Find where the given text appears and provide that cell's center as [x, y] coordinate. 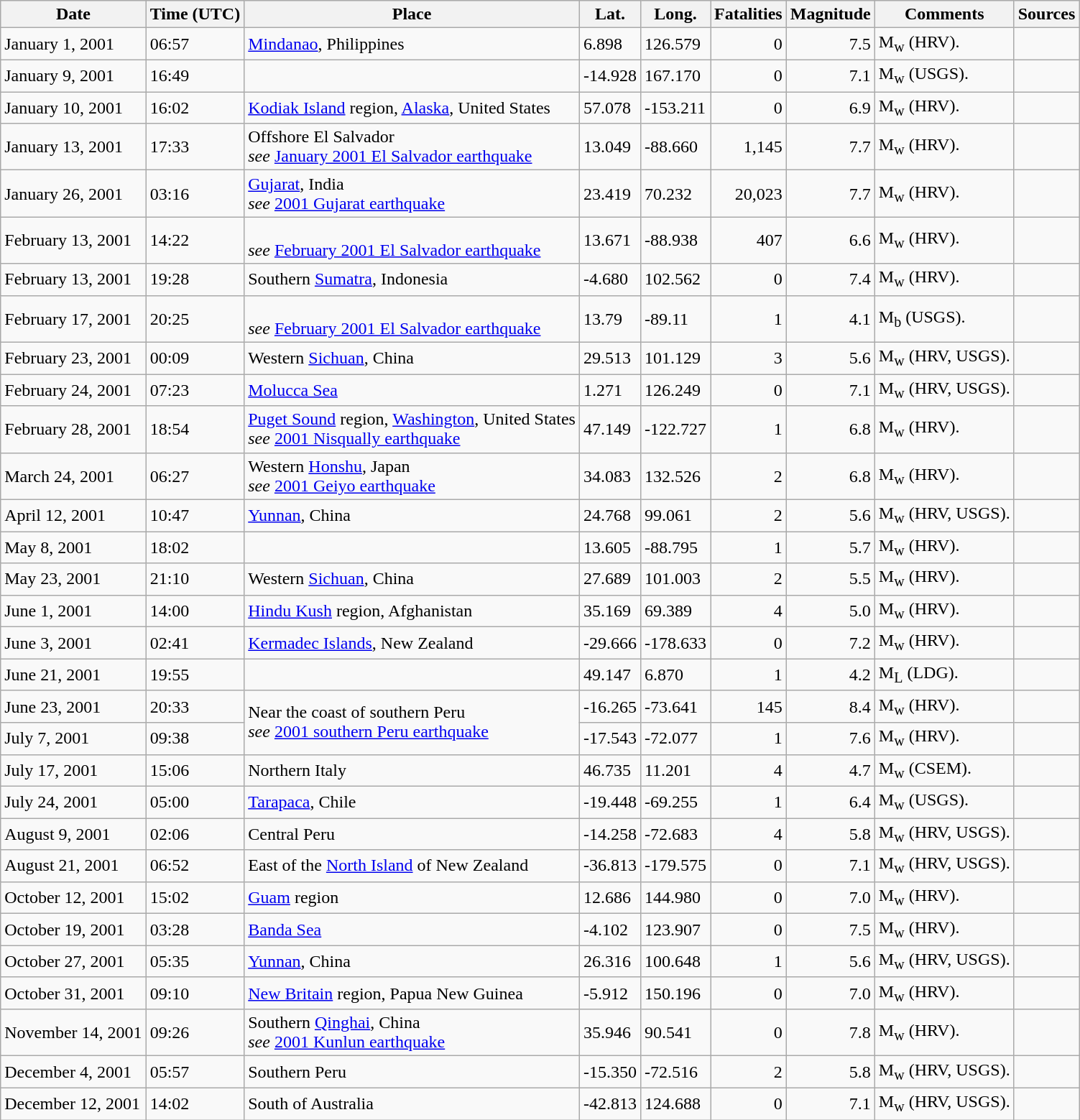
October 12, 2001 [73, 897]
June 23, 2001 [73, 706]
144.980 [675, 897]
90.541 [675, 1033]
16:49 [195, 75]
Date [73, 14]
145 [749, 706]
126.579 [675, 44]
29.513 [609, 358]
06:57 [195, 44]
January 9, 2001 [73, 75]
101.129 [675, 358]
-14.258 [609, 834]
06:52 [195, 866]
-72.516 [675, 1072]
October 27, 2001 [73, 961]
Mw (CSEM). [944, 770]
Southern Peru [412, 1072]
Puget Sound region, Washington, United States see 2001 Nisqually earthquake [412, 430]
-19.448 [609, 802]
July 7, 2001 [73, 739]
4.7 [831, 770]
69.389 [675, 611]
70.232 [675, 194]
-36.813 [609, 866]
06:27 [195, 476]
Magnitude [831, 14]
13.049 [609, 147]
Kodiak Island region, Alaska, United States [412, 108]
February 17, 2001 [73, 319]
Western Honshu, Japan see 2001 Geiyo earthquake [412, 476]
-4.102 [609, 930]
December 12, 2001 [73, 1103]
January 1, 2001 [73, 44]
20:33 [195, 706]
7.4 [831, 279]
-88.660 [675, 147]
99.061 [675, 515]
126.249 [675, 390]
January 10, 2001 [73, 108]
12.686 [609, 897]
150.196 [675, 993]
-73.641 [675, 706]
October 19, 2001 [73, 930]
April 12, 2001 [73, 515]
09:26 [195, 1033]
14:00 [195, 611]
-122.727 [675, 430]
3 [749, 358]
East of the North Island of New Zealand [412, 866]
-153.211 [675, 108]
03:28 [195, 930]
February 23, 2001 [73, 358]
Mindanao, Philippines [412, 44]
07:23 [195, 390]
-16.265 [609, 706]
02:41 [195, 643]
46.735 [609, 770]
Banda Sea [412, 930]
-89.11 [675, 319]
Long. [675, 14]
New Britain region, Papua New Guinea [412, 993]
-5.912 [609, 993]
August 9, 2001 [73, 834]
03:16 [195, 194]
October 31, 2001 [73, 993]
19:28 [195, 279]
December 4, 2001 [73, 1072]
15:02 [195, 897]
-17.543 [609, 739]
Kermadec Islands, New Zealand [412, 643]
June 3, 2001 [73, 643]
1,145 [749, 147]
101.003 [675, 579]
05:57 [195, 1072]
Comments [944, 14]
34.083 [609, 476]
24.768 [609, 515]
14:02 [195, 1103]
March 24, 2001 [73, 476]
-179.575 [675, 866]
Place [412, 14]
13.605 [609, 547]
13.671 [609, 240]
July 24, 2001 [73, 802]
June 1, 2001 [73, 611]
6.898 [609, 44]
Gujarat, India see 2001 Gujarat earthquake [412, 194]
17:33 [195, 147]
100.648 [675, 961]
July 17, 2001 [73, 770]
124.688 [675, 1103]
27.689 [609, 579]
ML (LDG). [944, 675]
-69.255 [675, 802]
16:02 [195, 108]
Guam region [412, 897]
23.419 [609, 194]
407 [749, 240]
February 28, 2001 [73, 430]
Near the coast of southern Peru see 2001 southern Peru earthquake [412, 723]
Hindu Kush region, Afghanistan [412, 611]
05:00 [195, 802]
19:55 [195, 675]
-178.633 [675, 643]
10:47 [195, 515]
35.169 [609, 611]
47.149 [609, 430]
Molucca Sea [412, 390]
20:25 [195, 319]
5.0 [831, 611]
Time (UTC) [195, 14]
-72.683 [675, 834]
35.946 [609, 1033]
November 14, 2001 [73, 1033]
167.170 [675, 75]
-42.813 [609, 1103]
5.7 [831, 547]
26.316 [609, 961]
Tarapaca, Chile [412, 802]
7.6 [831, 739]
January 13, 2001 [73, 147]
6.4 [831, 802]
Central Peru [412, 834]
132.526 [675, 476]
00:09 [195, 358]
-15.350 [609, 1072]
09:38 [195, 739]
57.078 [609, 108]
15:06 [195, 770]
Southern Qinghai, China see 2001 Kunlun earthquake [412, 1033]
-88.795 [675, 547]
Offshore El Salvador see January 2001 El Salvador earthquake [412, 147]
102.562 [675, 279]
Northern Italy [412, 770]
-88.938 [675, 240]
May 8, 2001 [73, 547]
20,023 [749, 194]
02:06 [195, 834]
6.9 [831, 108]
09:10 [195, 993]
18:02 [195, 547]
May 23, 2001 [73, 579]
Mb (USGS). [944, 319]
5.5 [831, 579]
January 26, 2001 [73, 194]
-4.680 [609, 279]
-14.928 [609, 75]
05:35 [195, 961]
7.8 [831, 1033]
1.271 [609, 390]
Fatalities [749, 14]
4.2 [831, 675]
-72.077 [675, 739]
13.79 [609, 319]
February 24, 2001 [73, 390]
June 21, 2001 [73, 675]
-29.666 [609, 643]
Sources [1046, 14]
South of Australia [412, 1103]
49.147 [609, 675]
8.4 [831, 706]
14:22 [195, 240]
21:10 [195, 579]
Lat. [609, 14]
7.2 [831, 643]
18:54 [195, 430]
11.201 [675, 770]
4.1 [831, 319]
6.6 [831, 240]
August 21, 2001 [73, 866]
6.870 [675, 675]
123.907 [675, 930]
Southern Sumatra, Indonesia [412, 279]
